Identify which cell holds the provided text, then report its [x, y] central coordinate. 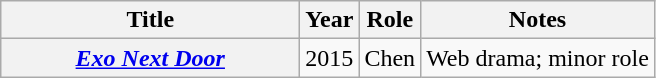
Exo Next Door [150, 58]
2015 [330, 58]
Role [390, 20]
Title [150, 20]
Web drama; minor role [538, 58]
Notes [538, 20]
Chen [390, 58]
Year [330, 20]
